Locate the cell with the specified text and output its [X, Y] center coordinate. 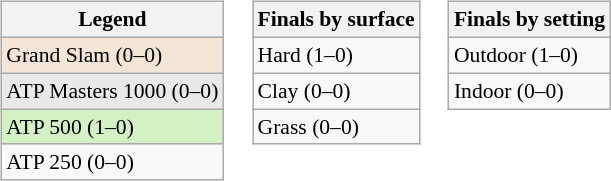
ATP 500 (1–0) [112, 127]
Grand Slam (0–0) [112, 55]
Grass (0–0) [336, 127]
Outdoor (1–0) [530, 55]
Hard (1–0) [336, 55]
Finals by surface [336, 20]
Legend [112, 20]
Finals by setting [530, 20]
Clay (0–0) [336, 91]
ATP Masters 1000 (0–0) [112, 91]
ATP 250 (0–0) [112, 162]
Indoor (0–0) [530, 91]
